From the cell containing the given text, extract its center point as [X, Y] coordinate. 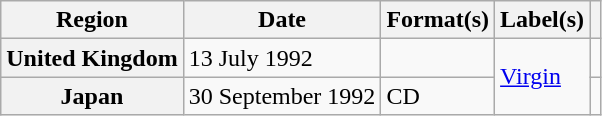
Virgin [542, 77]
Label(s) [542, 20]
Region [92, 20]
13 July 1992 [282, 58]
Date [282, 20]
Japan [92, 96]
30 September 1992 [282, 96]
Format(s) [438, 20]
CD [438, 96]
United Kingdom [92, 58]
